Detect which cell encompasses the target text, then output its [X, Y] center coordinate. 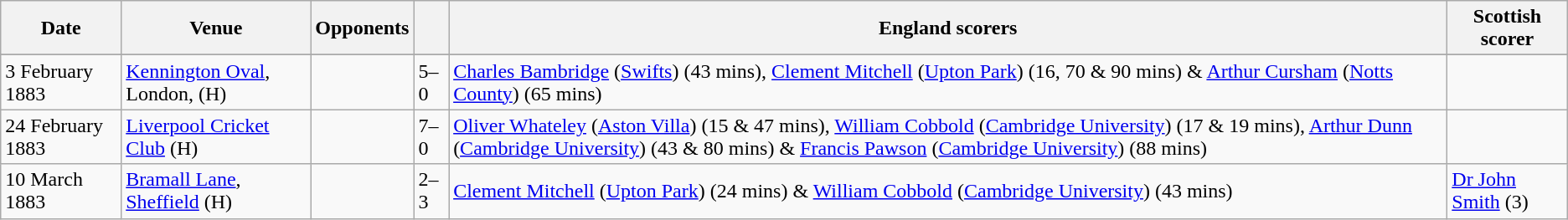
2–3 [431, 191]
24 February 1883 [61, 137]
10 March 1883 [61, 191]
7–0 [431, 137]
Charles Bambridge (Swifts) (43 mins), Clement Mitchell (Upton Park) (16, 70 & 90 mins) & Arthur Cursham (Notts County) (65 mins) [948, 82]
Scottish scorer [1508, 28]
Opponents [362, 28]
England scorers [948, 28]
Kennington Oval, London, (H) [216, 82]
Date [61, 28]
5–0 [431, 82]
Dr John Smith (3) [1508, 191]
Clement Mitchell (Upton Park) (24 mins) & William Cobbold (Cambridge University) (43 mins) [948, 191]
3 February 1883 [61, 82]
Liverpool Cricket Club (H) [216, 137]
Venue [216, 28]
Bramall Lane, Sheffield (H) [216, 191]
